Identify which cell holds the provided text, then report its [x, y] central coordinate. 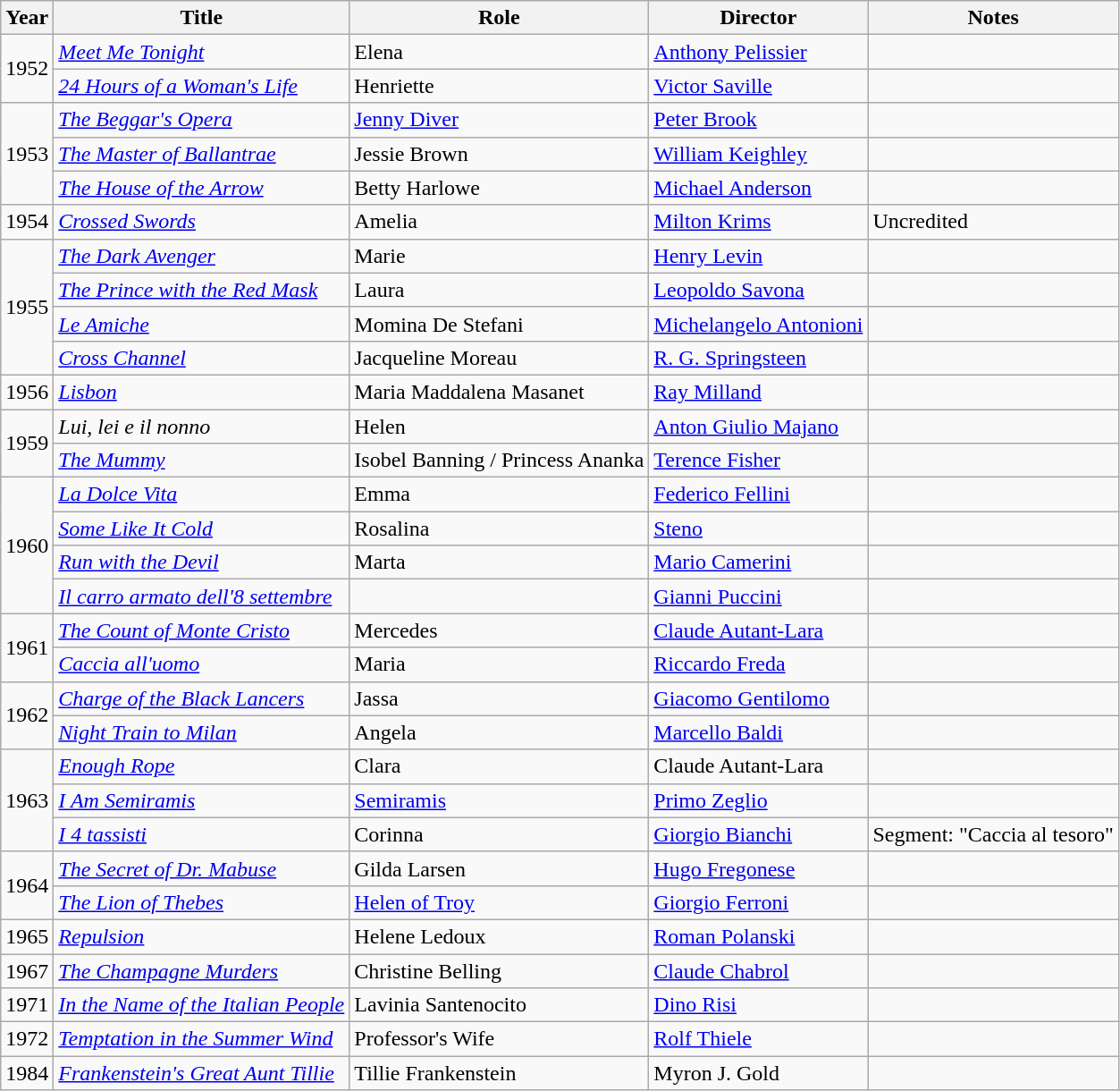
Year [27, 18]
Elena [499, 52]
Anton Giulio Majano [758, 427]
Night Train to Milan [202, 732]
1961 [27, 647]
Segment: "Caccia al tesoro" [994, 834]
Claude Chabrol [758, 970]
Federico Fellini [758, 495]
Caccia all'uomo [202, 664]
The House of the Arrow [202, 188]
William Keighley [758, 154]
Isobel Banning / Princess Ananka [499, 461]
Lui, lei e il nonno [202, 427]
Title [202, 18]
The Count of Monte Cristo [202, 630]
Marcello Baldi [758, 732]
Gilda Larsen [499, 868]
Lavinia Santenocito [499, 1005]
The Champagne Murders [202, 970]
Dino Risi [758, 1005]
The Dark Avenger [202, 256]
Riccardo Freda [758, 664]
1962 [27, 715]
24 Hours of a Woman's Life [202, 86]
Jessie Brown [499, 154]
Maria Maddalena Masanet [499, 392]
The Lion of Thebes [202, 902]
Christine Belling [499, 970]
Laura [499, 290]
1960 [27, 545]
Rolf Thiele [758, 1039]
Primo Zeglio [758, 800]
Notes [994, 18]
1953 [27, 154]
The Prince with the Red Mask [202, 290]
Some Like It Cold [202, 529]
Rosalina [499, 529]
Frankenstein's Great Aunt Tillie [202, 1073]
Maria [499, 664]
Le Amiche [202, 324]
1972 [27, 1039]
Peter Brook [758, 120]
Mario Camerini [758, 562]
In the Name of the Italian People [202, 1005]
The Secret of Dr. Mabuse [202, 868]
Il carro armato dell'8 settembre [202, 596]
Repulsion [202, 936]
Jassa [499, 698]
Professor's Wife [499, 1039]
Victor Saville [758, 86]
Corinna [499, 834]
1984 [27, 1073]
Roman Polanski [758, 936]
Semiramis [499, 800]
Milton Krims [758, 222]
1963 [27, 800]
Amelia [499, 222]
Anthony Pelissier [758, 52]
Marta [499, 562]
Giorgio Bianchi [758, 834]
1964 [27, 885]
Cross Channel [202, 358]
Jenny Diver [499, 120]
Hugo Fregonese [758, 868]
Henriette [499, 86]
Giorgio Ferroni [758, 902]
Helen of Troy [499, 902]
Enough Rope [202, 766]
Mercedes [499, 630]
Betty Harlowe [499, 188]
Leopoldo Savona [758, 290]
Temptation in the Summer Wind [202, 1039]
Run with the Devil [202, 562]
1959 [27, 444]
Myron J. Gold [758, 1073]
Henry Levin [758, 256]
Tillie Frankenstein [499, 1073]
Michael Anderson [758, 188]
Jacqueline Moreau [499, 358]
1965 [27, 936]
Giacomo Gentilomo [758, 698]
Michelangelo Antonioni [758, 324]
1967 [27, 970]
Crossed Swords [202, 222]
Marie [499, 256]
La Dolce Vita [202, 495]
Gianni Puccini [758, 596]
Terence Fisher [758, 461]
Steno [758, 529]
Angela [499, 732]
1956 [27, 392]
Helene Ledoux [499, 936]
Charge of the Black Lancers [202, 698]
Helen [499, 427]
The Mummy [202, 461]
Clara [499, 766]
1952 [27, 69]
R. G. Springsteen [758, 358]
The Beggar's Opera [202, 120]
1954 [27, 222]
I Am Semiramis [202, 800]
Lisbon [202, 392]
Emma [499, 495]
The Master of Ballantrae [202, 154]
1971 [27, 1005]
Director [758, 18]
Meet Me Tonight [202, 52]
Momina De Stefani [499, 324]
I 4 tassisti [202, 834]
Role [499, 18]
Uncredited [994, 222]
Ray Milland [758, 392]
1955 [27, 307]
